Return (X, Y) of the center of cell containing provided text 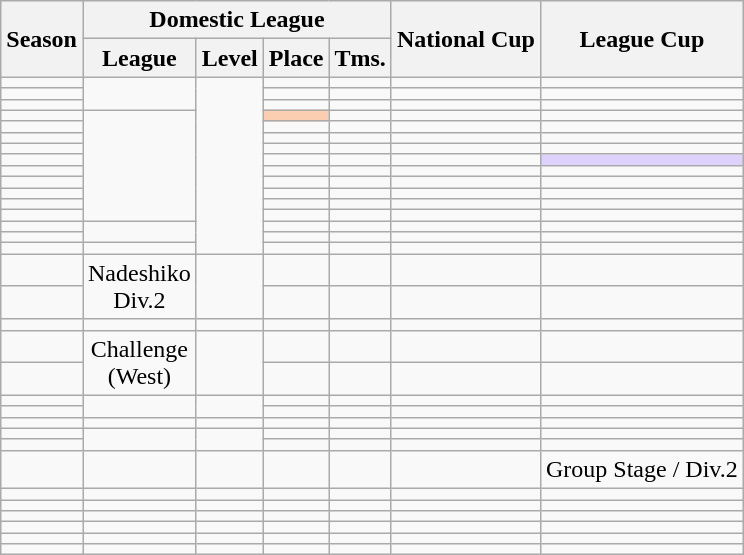
NadeshikoDiv.2 (139, 286)
League (139, 58)
Domestic League (236, 20)
Season (42, 39)
League Cup (642, 39)
Group Stage / Div.2 (642, 469)
Level (230, 58)
Place (296, 58)
Tms. (360, 58)
Challenge(West) (139, 362)
National Cup (466, 39)
